Extract the (X, Y) coordinate from the center of the cell holding the provided text.  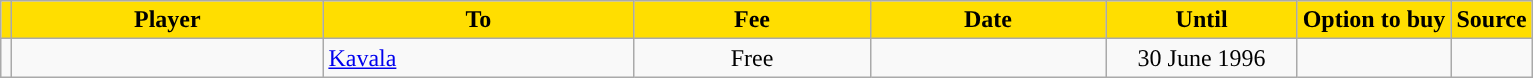
Date (988, 20)
Fee (752, 20)
Kavala (478, 58)
Source (1492, 20)
Free (752, 58)
30 June 1996 (1202, 58)
Until (1202, 20)
Player (168, 20)
To (478, 20)
Option to buy (1374, 20)
